Determine the [X, Y] coordinate at the center of the cell enclosing the given text.  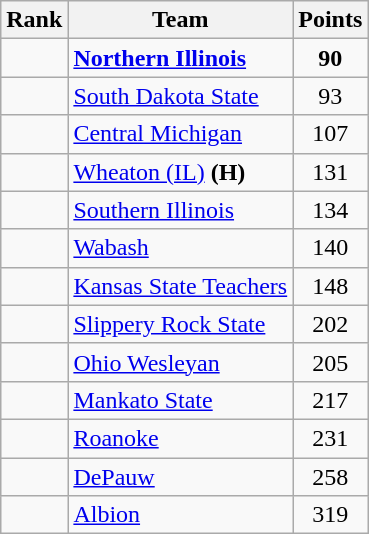
Kansas State Teachers [180, 286]
107 [330, 134]
Albion [180, 515]
217 [330, 400]
Points [330, 20]
Wabash [180, 248]
Mankato State [180, 400]
148 [330, 286]
South Dakota State [180, 96]
319 [330, 515]
231 [330, 438]
131 [330, 172]
93 [330, 96]
134 [330, 210]
202 [330, 324]
Wheaton (IL) (H) [180, 172]
Roanoke [180, 438]
Slippery Rock State [180, 324]
Ohio Wesleyan [180, 362]
90 [330, 58]
258 [330, 477]
Northern Illinois [180, 58]
Central Michigan [180, 134]
205 [330, 362]
Southern Illinois [180, 210]
Team [180, 20]
Rank [34, 20]
DePauw [180, 477]
140 [330, 248]
